Extract the [x, y] coordinate from the center of the cell holding the provided text.  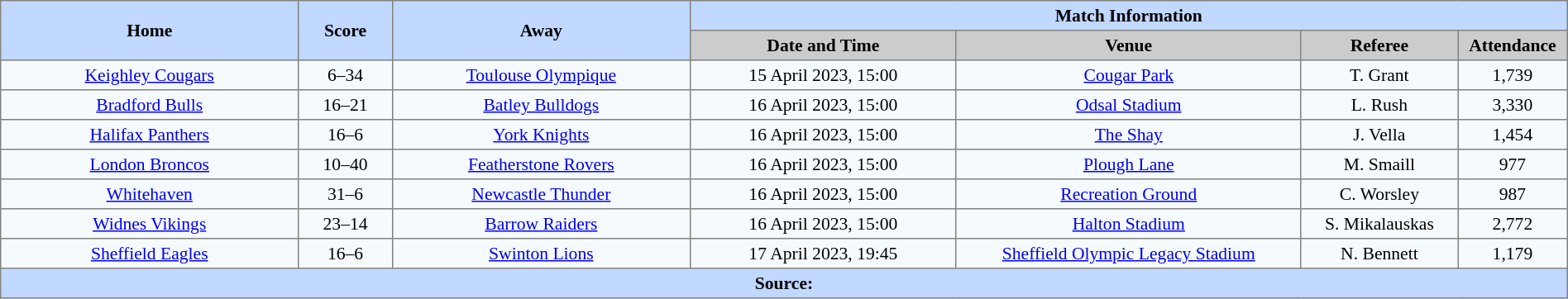
15 April 2023, 15:00 [823, 75]
Sheffield Olympic Legacy Stadium [1128, 254]
3,330 [1513, 105]
Batley Bulldogs [541, 105]
977 [1513, 164]
Source: [784, 283]
Whitehaven [150, 194]
Home [150, 31]
1,179 [1513, 254]
Barrow Raiders [541, 224]
987 [1513, 194]
Bradford Bulls [150, 105]
Odsal Stadium [1128, 105]
S. Mikalauskas [1379, 224]
T. Grant [1379, 75]
6–34 [346, 75]
The Shay [1128, 135]
London Broncos [150, 164]
Keighley Cougars [150, 75]
Match Information [1128, 16]
Halifax Panthers [150, 135]
N. Bennett [1379, 254]
1,454 [1513, 135]
J. Vella [1379, 135]
York Knights [541, 135]
Swinton Lions [541, 254]
Plough Lane [1128, 164]
Attendance [1513, 45]
17 April 2023, 19:45 [823, 254]
Date and Time [823, 45]
10–40 [346, 164]
M. Smaill [1379, 164]
C. Worsley [1379, 194]
Cougar Park [1128, 75]
Recreation Ground [1128, 194]
Newcastle Thunder [541, 194]
Sheffield Eagles [150, 254]
L. Rush [1379, 105]
Venue [1128, 45]
31–6 [346, 194]
16–21 [346, 105]
Widnes Vikings [150, 224]
Score [346, 31]
23–14 [346, 224]
2,772 [1513, 224]
Referee [1379, 45]
Toulouse Olympique [541, 75]
Halton Stadium [1128, 224]
Featherstone Rovers [541, 164]
1,739 [1513, 75]
Away [541, 31]
